Provide the (x, y) coordinate of the cell's center where the given text is located.  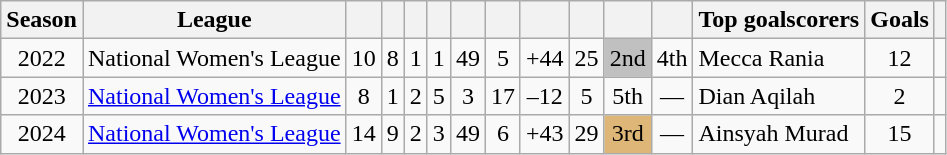
Goals (900, 20)
Dian Aqilah (779, 96)
29 (586, 134)
+44 (544, 58)
14 (364, 134)
10 (364, 58)
2024 (42, 134)
3rd (628, 134)
League (214, 20)
6 (502, 134)
Season (42, 20)
2nd (628, 58)
25 (586, 58)
Top goalscorers (779, 20)
2023 (42, 96)
+43 (544, 134)
–12 (544, 96)
9 (392, 134)
12 (900, 58)
2022 (42, 58)
5th (628, 96)
4th (672, 58)
15 (900, 134)
Ainsyah Murad (779, 134)
17 (502, 96)
Mecca Rania (779, 58)
